Locate the cell with the specified text and output its (x, y) center coordinate. 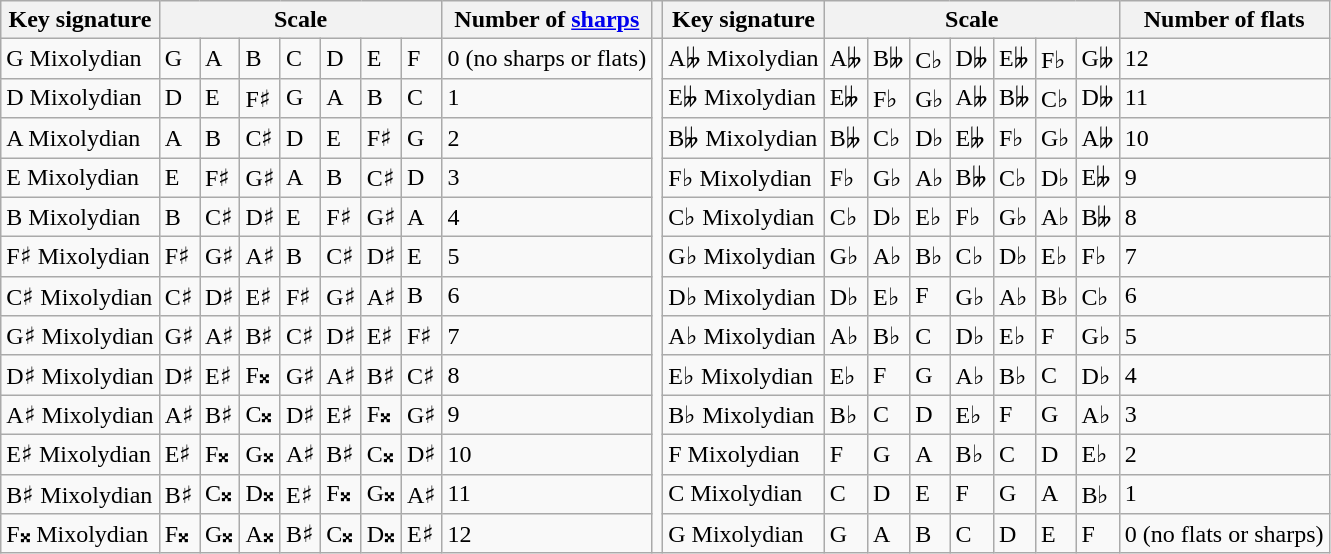
A♯ Mixolydian (80, 415)
C♯ Mixolydian (80, 296)
0 (no sharps or flats) (547, 59)
D♭ Mixolydian (744, 296)
F♭ Mixolydian (744, 178)
B Mixolydian (80, 217)
E𝄫 Mixolydian (744, 98)
G𝄫 (1098, 59)
A♭ Mixolydian (744, 336)
C Mixolydian (744, 494)
E♯ Mixolydian (80, 454)
B♭ Mixolydian (744, 415)
G♭ Mixolydian (744, 257)
B𝄫 Mixolydian (744, 138)
0 (no flats or sharps) (1224, 534)
B♯ Mixolydian (80, 494)
G♯ Mixolydian (80, 336)
E Mixolydian (80, 178)
Number of sharps (547, 20)
Number of flats (1224, 20)
C♭ Mixolydian (744, 217)
F𝄪 Mixolydian (80, 534)
D♯ Mixolydian (80, 375)
F♯ Mixolydian (80, 257)
A𝄫 Mixolydian (744, 59)
F Mixolydian (744, 454)
D Mixolydian (80, 98)
E♭ Mixolydian (744, 375)
A𝄪 (260, 534)
A Mixolydian (80, 138)
